Pinpoint the cell where the given text exists, returning its (X, Y) midpoint coordinate. 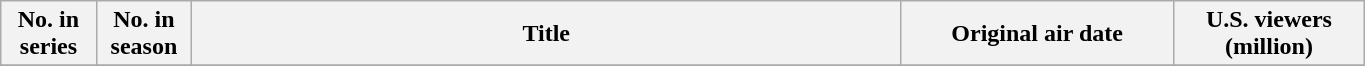
Original air date (1038, 34)
Title (546, 34)
U.S. viewers(million) (1268, 34)
No. inseries (48, 34)
No. inseason (144, 34)
